Detect which cell encompasses the target text, then output its [X, Y] center coordinate. 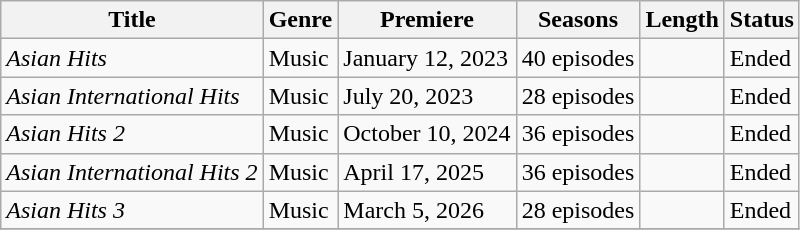
Asian Hits 2 [132, 134]
Premiere [427, 20]
40 episodes [578, 58]
Seasons [578, 20]
July 20, 2023 [427, 96]
Length [682, 20]
April 17, 2025 [427, 172]
October 10, 2024 [427, 134]
Asian International Hits [132, 96]
Asian Hits 3 [132, 210]
Genre [300, 20]
Asian Hits [132, 58]
Asian International Hits 2 [132, 172]
March 5, 2026 [427, 210]
Title [132, 20]
January 12, 2023 [427, 58]
Status [762, 20]
